Capture the cell that displays the provided text and extract its [X, Y] central coordinate. 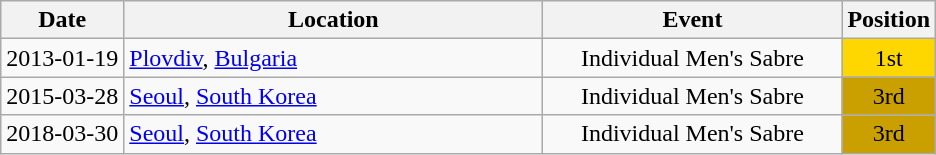
Plovdiv, Bulgaria [334, 58]
2015-03-28 [62, 96]
Position [889, 20]
1st [889, 58]
Location [334, 20]
2013-01-19 [62, 58]
2018-03-30 [62, 134]
Event [692, 20]
Date [62, 20]
